Identify which cell holds the provided text, then report its (X, Y) central coordinate. 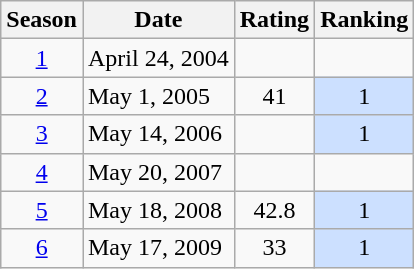
May 14, 2006 (158, 134)
41 (274, 96)
4 (42, 172)
Date (158, 20)
42.8 (274, 210)
5 (42, 210)
April 24, 2004 (158, 58)
2 (42, 96)
33 (274, 248)
May 18, 2008 (158, 210)
May 20, 2007 (158, 172)
Ranking (364, 20)
Rating (274, 20)
3 (42, 134)
May 1, 2005 (158, 96)
Season (42, 20)
May 17, 2009 (158, 248)
6 (42, 248)
